Determine the (X, Y) coordinate at the center of the cell enclosing the given text.  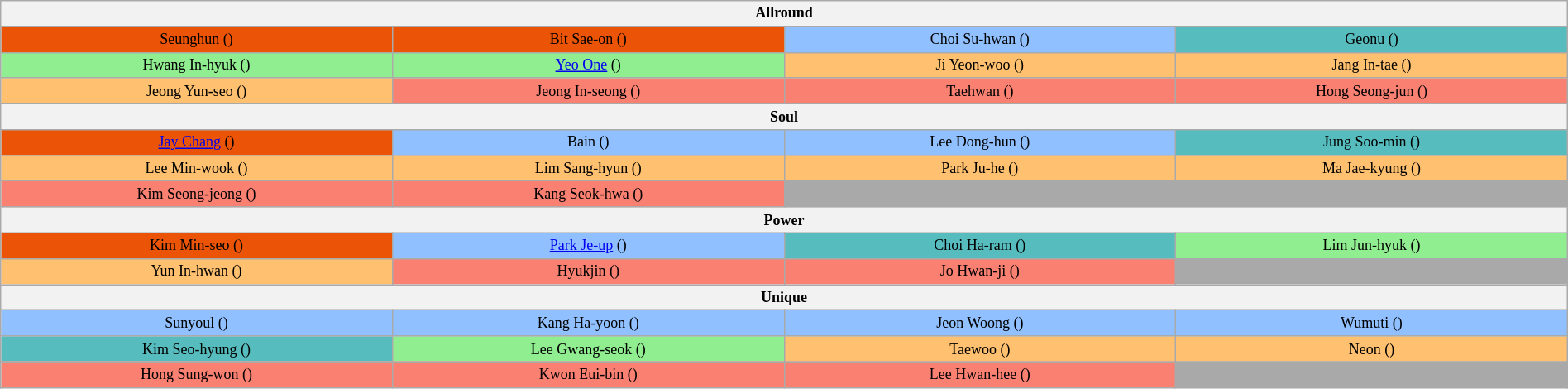
Geonu () (1372, 40)
Ma Jae-kyung () (1372, 169)
Jo Hwan-ji () (980, 271)
Yeo One () (588, 65)
Lim Jun-hyuk () (1372, 245)
Taewoo () (980, 349)
Kim Min-seo () (197, 245)
Lee Min-wook () (197, 169)
Lee Hwan-hee () (980, 374)
Ji Yeon-woo () (980, 65)
Jay Chang () (197, 142)
Yun In-hwan () (197, 271)
Kim Seo-hyung () (197, 349)
Jeon Woong () (980, 323)
Hwang In-hyuk () (197, 65)
Park Ju-he () (980, 169)
Sunyoul () (197, 323)
Wumuti () (1372, 323)
Park Je-up () (588, 245)
Lee Dong-hun () (980, 142)
Jung Soo-min () (1372, 142)
Lim Sang-hyun () (588, 169)
Lee Gwang-seok () (588, 349)
Choi Ha-ram () (980, 245)
Power (784, 220)
Unique (784, 298)
Seunghun () (197, 40)
Allround (784, 13)
Hong Sung-won () (197, 374)
Kang Seok-hwa () (588, 194)
Jeong Yun-seo () (197, 91)
Choi Su-hwan () (980, 40)
Jeong In-seong () (588, 91)
Hong Seong-jun () (1372, 91)
Jang In-tae () (1372, 65)
Bain () (588, 142)
Kwon Eui-bin () (588, 374)
Neon () (1372, 349)
Bit Sae-on () (588, 40)
Taehwan () (980, 91)
Soul (784, 116)
Hyukjin () (588, 271)
Kang Ha-yoon () (588, 323)
Kim Seong-jeong () (197, 194)
